Locate the cell with the specified text and output its [X, Y] center coordinate. 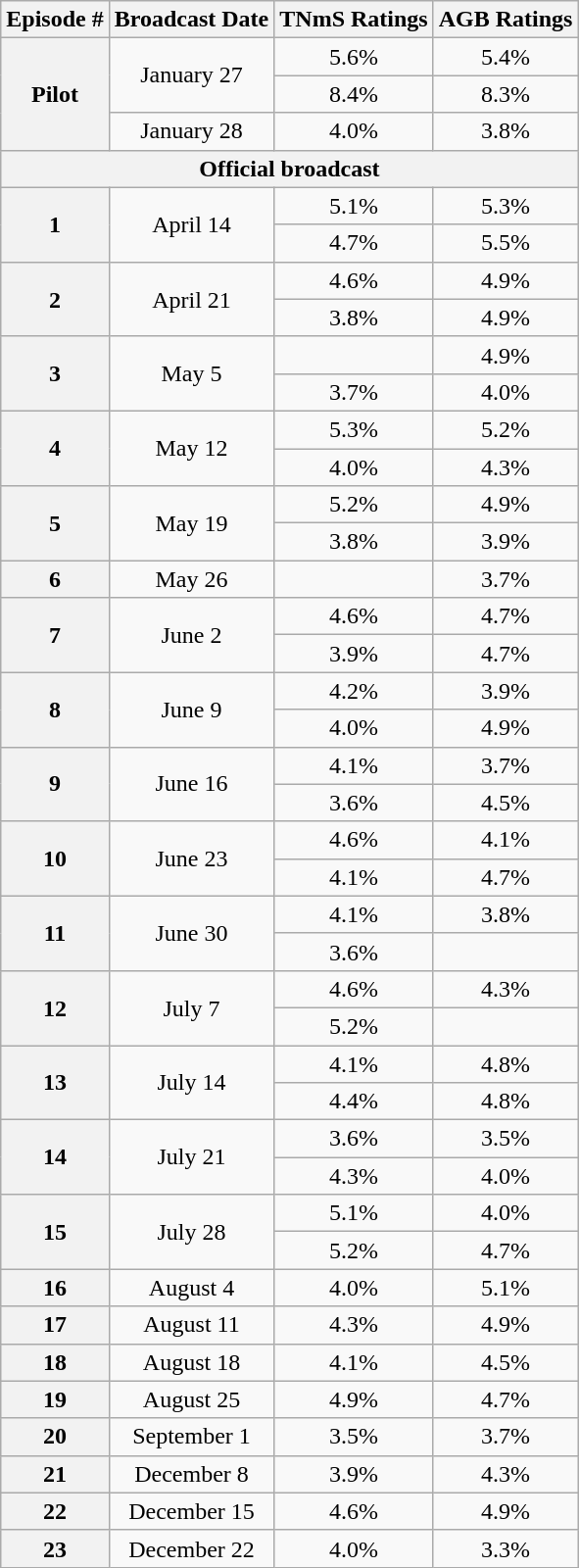
17 [55, 1325]
AGB Ratings [506, 20]
Broadcast Date [192, 20]
August 4 [192, 1288]
16 [55, 1288]
8.4% [354, 94]
5.4% [506, 57]
TNmS Ratings [354, 20]
11 [55, 933]
10 [55, 858]
July 7 [192, 1007]
7 [55, 635]
May 26 [192, 579]
8.3% [506, 94]
5.6% [354, 57]
Pilot [55, 94]
June 2 [192, 635]
9 [55, 784]
July 21 [192, 1157]
August 25 [192, 1399]
December 8 [192, 1474]
4 [55, 448]
July 28 [192, 1232]
May 5 [192, 373]
5 [55, 523]
8 [55, 710]
13 [55, 1082]
3 [55, 373]
2 [55, 299]
July 14 [192, 1082]
May 19 [192, 523]
June 9 [192, 710]
Episode # [55, 20]
1 [55, 224]
May 12 [192, 448]
August 11 [192, 1325]
23 [55, 1548]
6 [55, 579]
19 [55, 1399]
18 [55, 1362]
June 30 [192, 933]
5.5% [506, 243]
January 27 [192, 75]
June 23 [192, 858]
22 [55, 1511]
20 [55, 1437]
June 16 [192, 784]
December 22 [192, 1548]
December 15 [192, 1511]
3.3% [506, 1548]
April 14 [192, 224]
January 28 [192, 131]
21 [55, 1474]
April 21 [192, 299]
14 [55, 1157]
September 1 [192, 1437]
12 [55, 1007]
Official broadcast [290, 169]
4.4% [354, 1102]
15 [55, 1232]
4.2% [354, 691]
August 18 [192, 1362]
